For the text-containing cell, return its midpoint in [x, y] coordinate format. 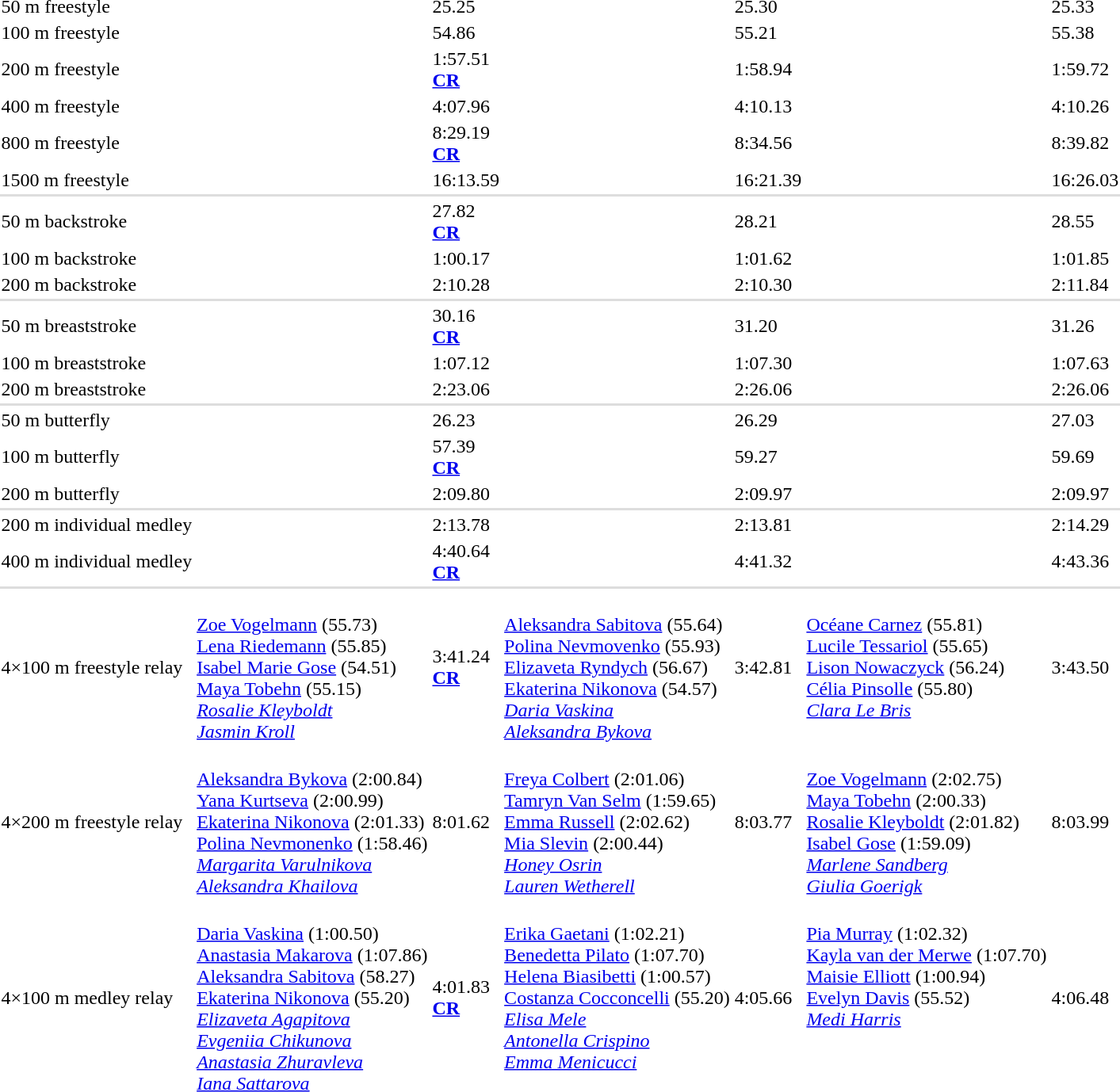
8:03.99 [1085, 822]
26.29 [768, 420]
2:09.80 [466, 494]
1:01.62 [768, 258]
4:43.36 [1085, 561]
4:40.64CR [466, 561]
Aleksandra Sabitova (55.64)Polina Nevmovenko (55.93)Elizaveta Ryndych (56.67)Ekaterina Nikonova (54.57)Daria VaskinaAleksandra Bykova [617, 667]
1500 m freestyle [97, 180]
31.26 [1085, 326]
1:01.85 [1085, 258]
1:07.63 [1085, 363]
800 m freestyle [97, 143]
27.82CR [466, 222]
3:43.50 [1085, 667]
2:13.81 [768, 525]
30.16CR [466, 326]
1:07.12 [466, 363]
4:07.96 [466, 106]
8:39.82 [1085, 143]
2:14.29 [1085, 525]
Freya Colbert (2:01.06)Tamryn Van Selm (1:59.65)Emma Russell (2:02.62)Mia Slevin (2:00.44)Honey OsrinLauren Wetherell [617, 822]
55.21 [768, 32]
100 m butterfly [97, 456]
400 m freestyle [97, 106]
28.21 [768, 222]
50 m backstroke [97, 222]
2:10.28 [466, 284]
200 m butterfly [97, 494]
28.55 [1085, 222]
50 m breaststroke [97, 326]
54.86 [466, 32]
59.69 [1085, 456]
3:41.24CR [466, 667]
26.23 [466, 420]
2:23.06 [466, 389]
Zoe Vogelmann (55.73)Lena Riedemann (55.85)Isabel Marie Gose (54.51)Maya Tobehn (55.15)Rosalie KleyboldtJasmin Kroll [312, 667]
Océane Carnez (55.81)Lucile Tessariol (55.65)Lison Nowaczyck (56.24)Célia Pinsolle (55.80)Clara Le Bris [927, 667]
200 m individual medley [97, 525]
16:13.59 [466, 180]
200 m freestyle [97, 70]
4:41.32 [768, 561]
16:26.03 [1085, 180]
55.38 [1085, 32]
4:10.26 [1085, 106]
1:07.30 [768, 363]
27.03 [1085, 420]
100 m backstroke [97, 258]
8:03.77 [768, 822]
1:57.51CR [466, 70]
4×200 m freestyle relay [97, 822]
8:29.19CR [466, 143]
200 m breaststroke [97, 389]
3:42.81 [768, 667]
2:10.30 [768, 284]
2:13.78 [466, 525]
59.27 [768, 456]
8:01.62 [466, 822]
8:34.56 [768, 143]
100 m breaststroke [97, 363]
Zoe Vogelmann (2:02.75)Maya Tobehn (2:00.33)Rosalie Kleyboldt (2:01.82)Isabel Gose (1:59.09)Marlene SandbergGiulia Goerigk [927, 822]
1:59.72 [1085, 70]
16:21.39 [768, 180]
4×100 m freestyle relay [97, 667]
200 m backstroke [97, 284]
1:58.94 [768, 70]
4:10.13 [768, 106]
31.20 [768, 326]
50 m butterfly [97, 420]
400 m individual medley [97, 561]
57.39CR [466, 456]
1:00.17 [466, 258]
2:11.84 [1085, 284]
100 m freestyle [97, 32]
Aleksandra Bykova (2:00.84)Yana Kurtseva (2:00.99)Ekaterina Nikonova (2:01.33)Polina Nevmonenko (1:58.46)Margarita VarulnikovaAleksandra Khailova [312, 822]
